Detect which cell encompasses the target text, then output its [X, Y] center coordinate. 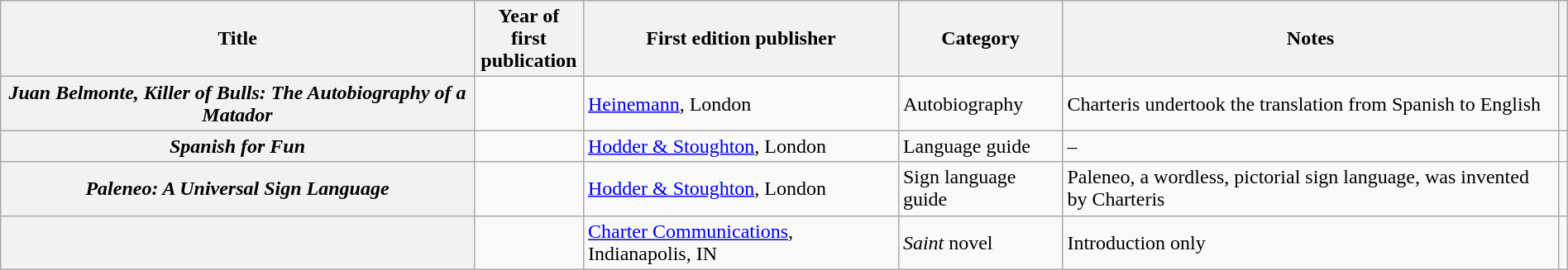
Introduction only [1310, 243]
Saint novel [981, 243]
Notes [1310, 39]
Language guide [981, 146]
Category [981, 39]
Year of firstpublication [528, 39]
Sign language guide [981, 188]
Juan Belmonte, Killer of Bulls: The Autobiography of a Matador [238, 104]
Autobiography [981, 104]
Charter Communications, Indianapolis, IN [741, 243]
Spanish for Fun [238, 146]
– [1310, 146]
First edition publisher [741, 39]
Heinemann, London [741, 104]
Charteris undertook the translation from Spanish to English [1310, 104]
Title [238, 39]
Paleneo, a wordless, pictorial sign language, was invented by Charteris [1310, 188]
Paleneo: A Universal Sign Language [238, 188]
